Return the (x, y) coordinate for the center point of the cell that contains the specified text.  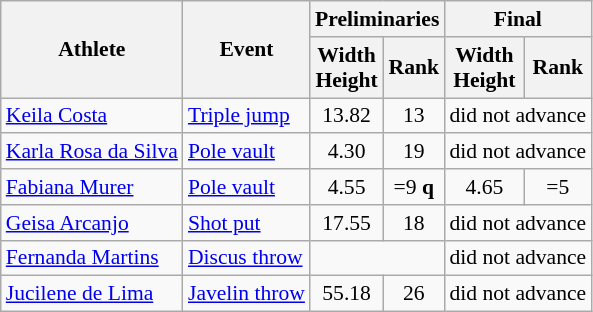
Javelin throw (246, 294)
Keila Costa (92, 116)
Karla Rosa da Silva (92, 152)
Shot put (246, 223)
4.30 (346, 152)
Fabiana Murer (92, 187)
55.18 (346, 294)
Discus throw (246, 258)
Preliminaries (377, 19)
17.55 (346, 223)
Fernanda Martins (92, 258)
Jucilene de Lima (92, 294)
Final (518, 19)
=9 q (414, 187)
4.55 (346, 187)
19 (414, 152)
Geisa Arcanjo (92, 223)
Triple jump (246, 116)
26 (414, 294)
Event (246, 50)
13.82 (346, 116)
13 (414, 116)
=5 (558, 187)
Athlete (92, 50)
18 (414, 223)
4.65 (484, 187)
